Scan for the cell matching the given text and deliver its [x, y] coordinate at center. 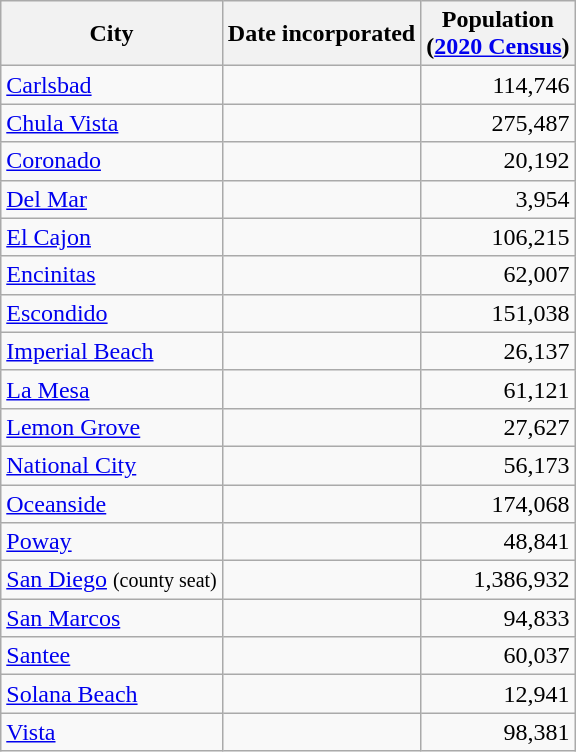
275,487 [498, 123]
Santee [112, 656]
El Cajon [112, 237]
Coronado [112, 161]
Chula Vista [112, 123]
62,007 [498, 275]
27,627 [498, 427]
94,833 [498, 618]
48,841 [498, 542]
174,068 [498, 503]
26,137 [498, 351]
Poway [112, 542]
Del Mar [112, 199]
Oceanside [112, 503]
Vista [112, 732]
Population (2020 Census) [498, 34]
3,954 [498, 199]
151,038 [498, 313]
National City [112, 465]
98,381 [498, 732]
114,746 [498, 85]
San Diego (county seat) [112, 580]
La Mesa [112, 389]
12,941 [498, 694]
Lemon Grove [112, 427]
Date incorporated [321, 34]
61,121 [498, 389]
Encinitas [112, 275]
60,037 [498, 656]
Solana Beach [112, 694]
1,386,932 [498, 580]
106,215 [498, 237]
Carlsbad [112, 85]
City [112, 34]
San Marcos [112, 618]
20,192 [498, 161]
Imperial Beach [112, 351]
Escondido [112, 313]
56,173 [498, 465]
